Provide the (x, y) coordinate of the cell's center where the given text is located.  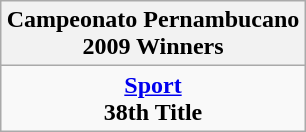
Sport38th Title (153, 98)
Campeonato Pernambucano2009 Winners (153, 34)
